Scan for the cell matching the given text and deliver its (X, Y) coordinate at center. 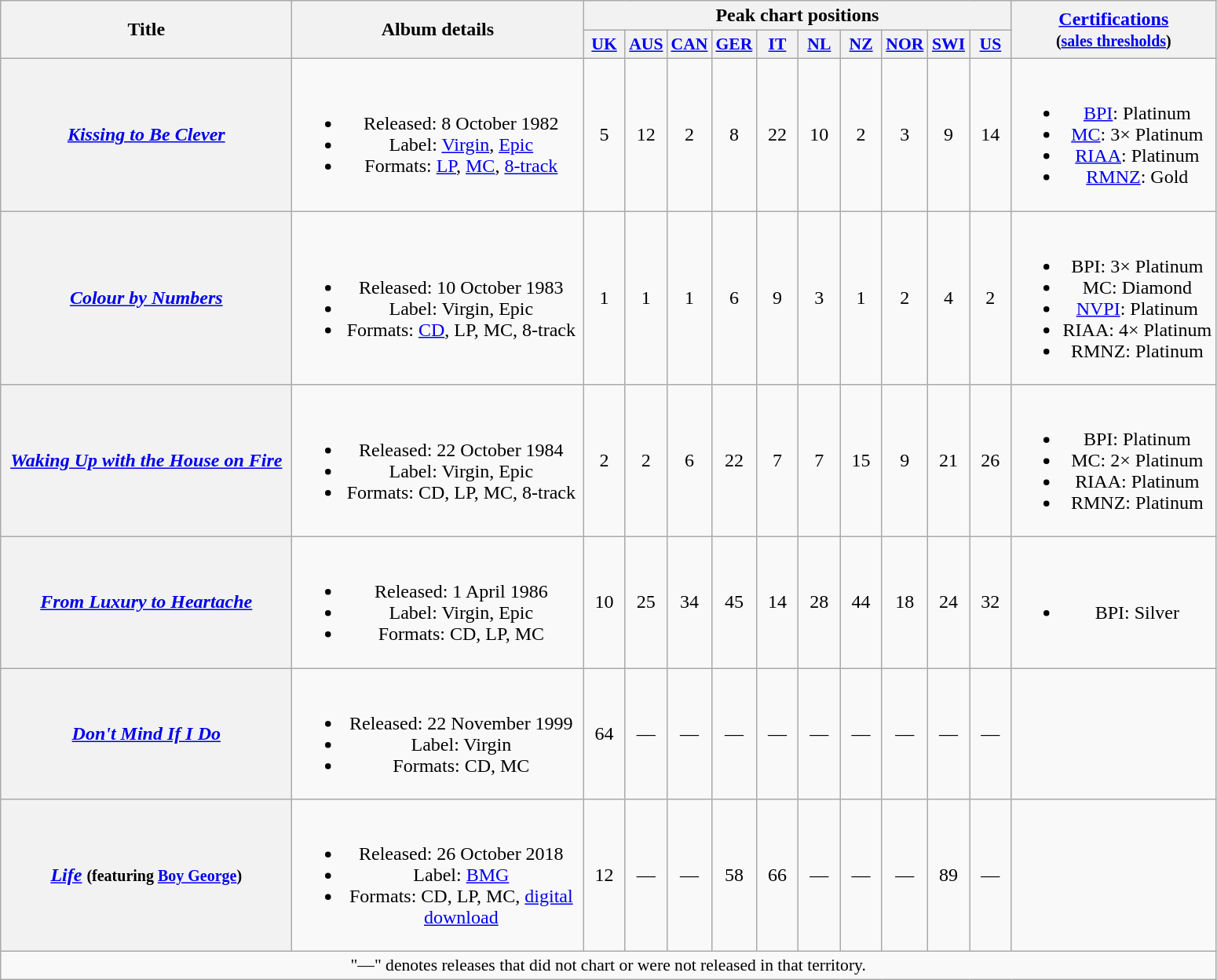
BPI: PlatinumMC: 3× PlatinumRIAA: PlatinumRMNZ: Gold (1113, 134)
32 (991, 603)
IT (777, 45)
5 (605, 134)
18 (905, 603)
25 (645, 603)
44 (861, 603)
Title (146, 30)
From Luxury to Heartache (146, 603)
28 (820, 603)
Waking Up with the House on Fire (146, 461)
34 (689, 603)
Colour by Numbers (146, 297)
89 (948, 876)
58 (733, 876)
64 (605, 733)
Peak chart positions (798, 16)
15 (861, 461)
US (991, 45)
66 (777, 876)
Released: 8 October 1982Label: Virgin, EpicFormats: LP, MC, 8-track (438, 134)
AUS (645, 45)
Don't Mind If I Do (146, 733)
Kissing to Be Clever (146, 134)
8 (733, 134)
BPI: Silver (1113, 603)
Album details (438, 30)
Released: 26 October 2018Label: BMGFormats: CD, LP, MC, digital download (438, 876)
Certifications(sales thresholds) (1113, 30)
UK (605, 45)
NOR (905, 45)
"—" denotes releases that did not chart or were not released in that territory. (608, 966)
21 (948, 461)
BPI: 3× PlatinumMC: DiamondNVPI: PlatinumRIAA: 4× PlatinumRMNZ: Platinum (1113, 297)
NL (820, 45)
45 (733, 603)
24 (948, 603)
BPI: PlatinumMC: 2× PlatinumRIAA: PlatinumRMNZ: Platinum (1113, 461)
SWI (948, 45)
Life (featuring Boy George) (146, 876)
4 (948, 297)
Released: 22 November 1999Label: VirginFormats: CD, MC (438, 733)
CAN (689, 45)
Released: 1 April 1986Label: Virgin, EpicFormats: CD, LP, MC (438, 603)
Released: 10 October 1983Label: Virgin, EpicFormats: CD, LP, MC, 8-track (438, 297)
GER (733, 45)
26 (991, 461)
Released: 22 October 1984Label: Virgin, EpicFormats: CD, LP, MC, 8-track (438, 461)
NZ (861, 45)
